For the text-containing cell, return its midpoint in [x, y] coordinate format. 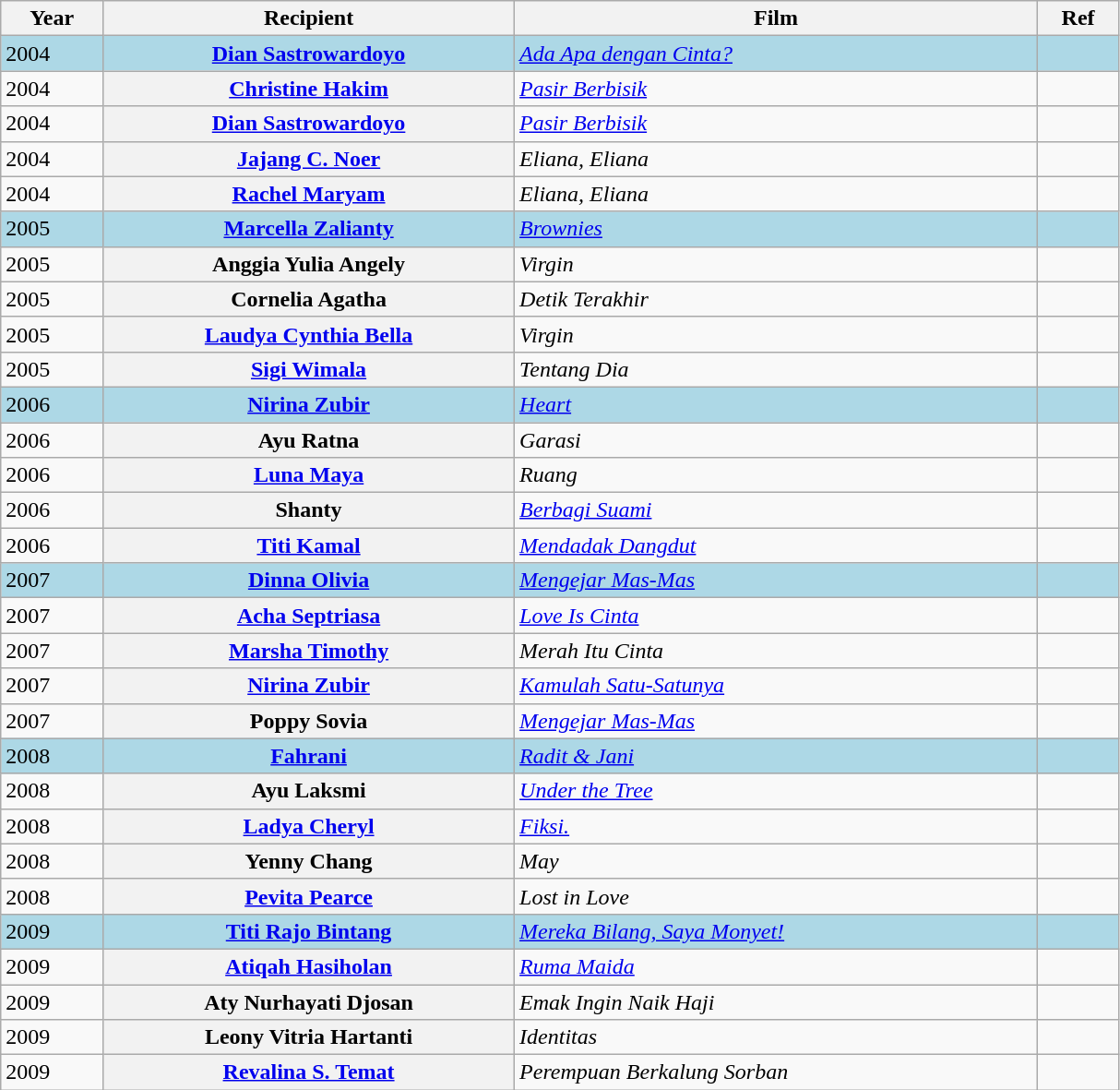
Ref [1078, 18]
May [777, 861]
Heart [777, 404]
Brownies [777, 229]
Atiqah Hasiholan [309, 966]
Sigi Wimala [309, 369]
Dinna Olivia [309, 581]
Rachel Maryam [309, 194]
Ayu Laksmi [309, 791]
Titi Rajo Bintang [309, 931]
Recipient [309, 18]
Tentang Dia [777, 369]
Emak Ingin Naik Haji [777, 1001]
Fiksi. [777, 826]
Pevita Pearce [309, 896]
Year [52, 18]
Lost in Love [777, 896]
Laudya Cynthia Bella [309, 334]
Mereka Bilang, Saya Monyet! [777, 931]
Luna Maya [309, 475]
Film [777, 18]
Jajang C. Noer [309, 159]
Ruma Maida [777, 966]
Revalina S. Temat [309, 1072]
Ayu Ratna [309, 440]
Perempuan Berkalung Sorban [777, 1072]
Ruang [777, 475]
Leony Vitria Hartanti [309, 1037]
Poppy Sovia [309, 721]
Berbagi Suami [777, 510]
Merah Itu Cinta [777, 651]
Acha Septriasa [309, 616]
Fahrani [309, 756]
Ladya Cheryl [309, 826]
Garasi [777, 440]
Christine Hakim [309, 89]
Mendadak Dangdut [777, 545]
Ada Apa dengan Cinta? [777, 54]
Aty Nurhayati Djosan [309, 1001]
Anggia Yulia Angely [309, 264]
Shanty [309, 510]
Under the Tree [777, 791]
Love Is Cinta [777, 616]
Kamulah Satu-Satunya [777, 686]
Detik Terakhir [777, 299]
Cornelia Agatha [309, 299]
Radit & Jani [777, 756]
Marsha Timothy [309, 651]
Marcella Zalianty [309, 229]
Titi Kamal [309, 545]
Identitas [777, 1037]
Yenny Chang [309, 861]
